Find where the given text appears and provide that cell's center as [x, y] coordinate. 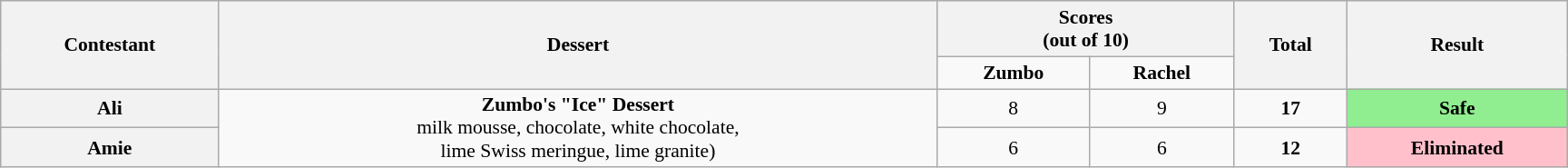
Zumbo's "Ice" Dessert milk mousse, chocolate, white chocolate,lime Swiss meringue, lime granite) [578, 129]
8 [1014, 109]
9 [1162, 109]
17 [1290, 109]
Dessert [578, 45]
Contestant [110, 45]
Eliminated [1457, 147]
Amie [110, 147]
Result [1457, 45]
Rachel [1162, 73]
Safe [1457, 109]
Zumbo [1014, 73]
Scores(out of 10) [1085, 29]
12 [1290, 147]
Total [1290, 45]
Ali [110, 109]
